Scan for the cell matching the given text and deliver its (X, Y) coordinate at center. 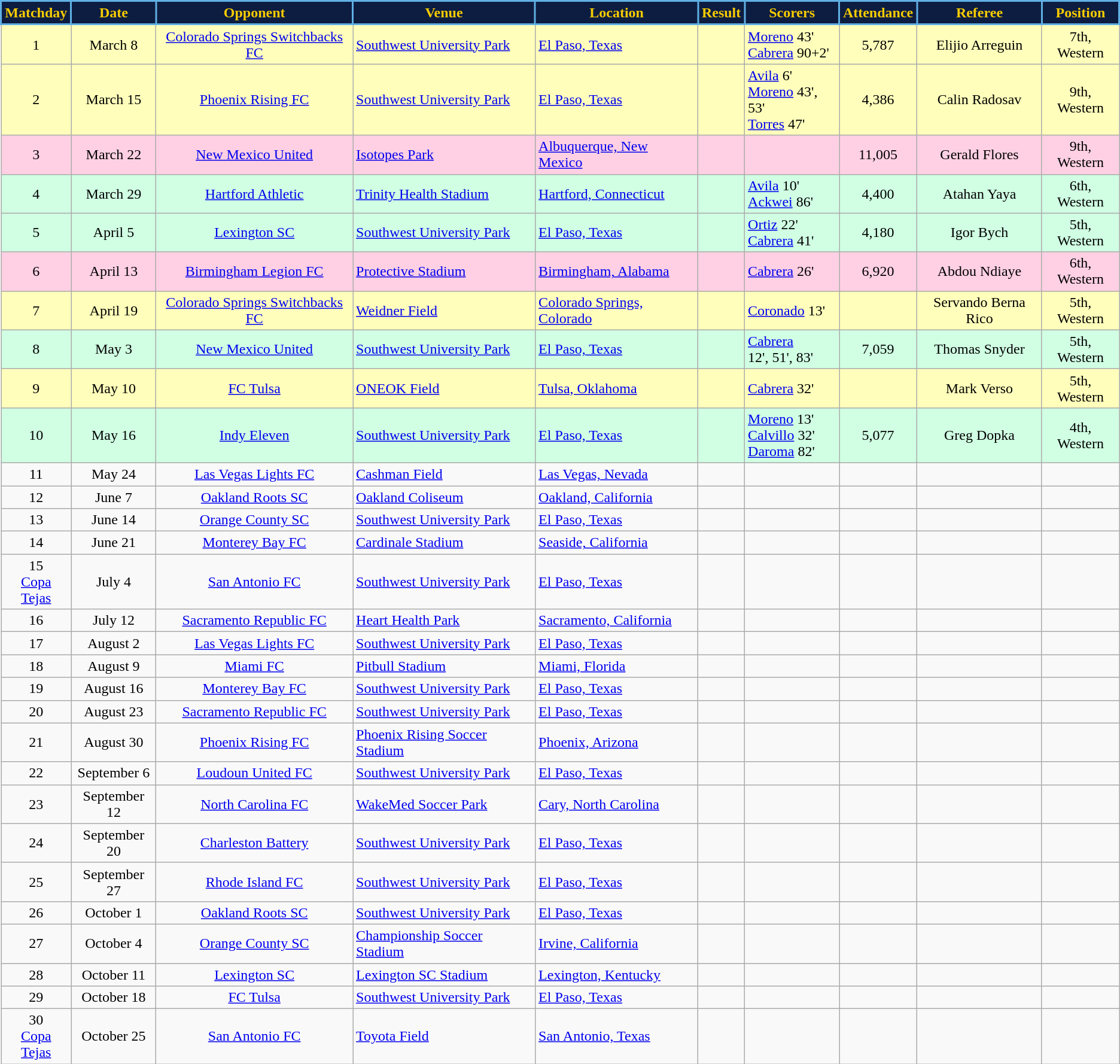
7 (36, 310)
7th, Western (1081, 44)
Ortiz 22'Cabrera 41' (792, 232)
Oakland, California (617, 497)
13 (36, 520)
July 12 (114, 621)
11,005 (878, 154)
17 (36, 643)
June 7 (114, 497)
August 23 (114, 712)
October 25 (114, 1036)
Tulsa, Oklahoma (617, 388)
Weidner Field (444, 310)
10 (36, 435)
April 5 (114, 232)
25 (36, 882)
San Antonio, Texas (617, 1036)
Miami, Florida (617, 666)
7,059 (878, 349)
May 24 (114, 474)
Elijio Arreguin (980, 44)
Location (617, 13)
Opponent (255, 13)
Cardinale Stadium (444, 543)
4,180 (878, 232)
Moreno 13'Calvillo 32'Daroma 82' (792, 435)
Igor Bych (980, 232)
Championship Soccer Stadium (444, 943)
29 (36, 998)
September 12 (114, 804)
19 (36, 689)
ONEOK Field (444, 388)
May 10 (114, 388)
5,077 (878, 435)
Coronado 13' (792, 310)
24 (36, 843)
5 (36, 232)
July 4 (114, 582)
October 4 (114, 943)
12 (36, 497)
4 (36, 194)
4th, Western (1081, 435)
Abdou Ndiaye (980, 272)
Phoenix Rising Soccer Stadium (444, 742)
Gerald Flores (980, 154)
6 (36, 272)
Lexington SC Stadium (444, 975)
May 3 (114, 349)
Attendance (878, 13)
Las Vegas, Nevada (617, 474)
Cabrera 32' (792, 388)
14 (36, 543)
North Carolina FC (255, 804)
28 (36, 975)
30Copa Tejas (36, 1036)
Trinity Health Stadium (444, 194)
Pitbull Stadium (444, 666)
23 (36, 804)
Birmingham Legion FC (255, 272)
18 (36, 666)
June 14 (114, 520)
Isotopes Park (444, 154)
August 2 (114, 643)
June 21 (114, 543)
September 20 (114, 843)
Loudoun United FC (255, 773)
Avila 6'Moreno 43', 53'Torres 47' (792, 99)
April 13 (114, 272)
October 18 (114, 998)
Irvine, California (617, 943)
Birmingham, Alabama (617, 272)
9 (36, 388)
August 9 (114, 666)
Protective Stadium (444, 272)
Cary, North Carolina (617, 804)
5,787 (878, 44)
Cabrera 26' (792, 272)
March 15 (114, 99)
15Copa Tejas (36, 582)
Charleston Battery (255, 843)
Toyota Field (444, 1036)
Scorers (792, 13)
26 (36, 913)
Cashman Field (444, 474)
Indy Eleven (255, 435)
October 11 (114, 975)
Referee (980, 13)
20 (36, 712)
May 16 (114, 435)
August 16 (114, 689)
1 (36, 44)
Sacramento, California (617, 621)
Matchday (36, 13)
September 27 (114, 882)
Avila 10'Ackwei 86' (792, 194)
Lexington, Kentucky (617, 975)
March 8 (114, 44)
2 (36, 99)
Position (1081, 13)
April 19 (114, 310)
Heart Health Park (444, 621)
Hartford Athletic (255, 194)
Rhode Island FC (255, 882)
4,386 (878, 99)
August 30 (114, 742)
Miami FC (255, 666)
Albuquerque, New Mexico (617, 154)
11 (36, 474)
Hartford, Connecticut (617, 194)
16 (36, 621)
Result (722, 13)
September 6 (114, 773)
Thomas Snyder (980, 349)
March 29 (114, 194)
October 1 (114, 913)
March 22 (114, 154)
21 (36, 742)
Date (114, 13)
Venue (444, 13)
22 (36, 773)
27 (36, 943)
Cabrera12', 51', 83' (792, 349)
8 (36, 349)
Oakland Coliseum (444, 497)
Moreno 43'Cabrera 90+2' (792, 44)
Seaside, California (617, 543)
Greg Dopka (980, 435)
6,920 (878, 272)
3 (36, 154)
Phoenix, Arizona (617, 742)
Mark Verso (980, 388)
WakeMed Soccer Park (444, 804)
4,400 (878, 194)
Servando Berna Rico (980, 310)
Colorado Springs, Colorado (617, 310)
Calin Radosav (980, 99)
Atahan Yaya (980, 194)
